Scan for the cell matching the given text and deliver its (x, y) coordinate at center. 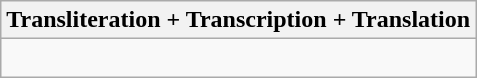
Transliteration + Transcription + Translation (238, 20)
